Output the [x, y] coordinate of the center of the cell containing the given text.  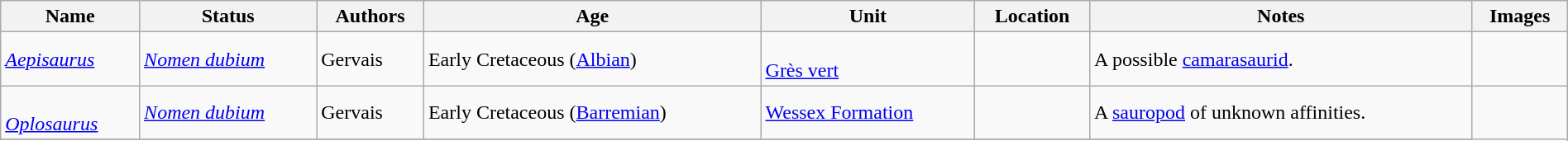
Early Cretaceous (Albian) [592, 59]
Aepisaurus [70, 59]
Grès vert [868, 59]
Location [1032, 16]
Name [70, 16]
Notes [1280, 16]
Images [1520, 16]
Early Cretaceous (Barremian) [592, 112]
Wessex Formation [868, 112]
Unit [868, 16]
Age [592, 16]
A possible camarasaurid. [1280, 59]
Status [228, 16]
A sauropod of unknown affinities. [1280, 112]
Authors [370, 16]
Oplosaurus [70, 112]
